Return the [x, y] coordinate for the center point of the cell that contains the specified text.  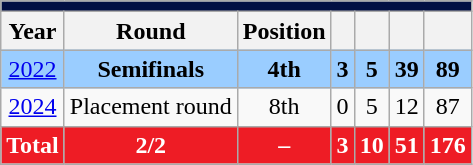
2/2 [150, 145]
12 [406, 107]
51 [406, 145]
Round [150, 31]
39 [406, 69]
Semifinals [150, 69]
87 [448, 107]
Position [284, 31]
4th [284, 69]
2024 [33, 107]
0 [342, 107]
– [284, 145]
2022 [33, 69]
Total [33, 145]
Placement round [150, 107]
89 [448, 69]
176 [448, 145]
8th [284, 107]
Year [33, 31]
10 [372, 145]
